Determine the [x, y] coordinate at the center of the cell enclosing the given text.  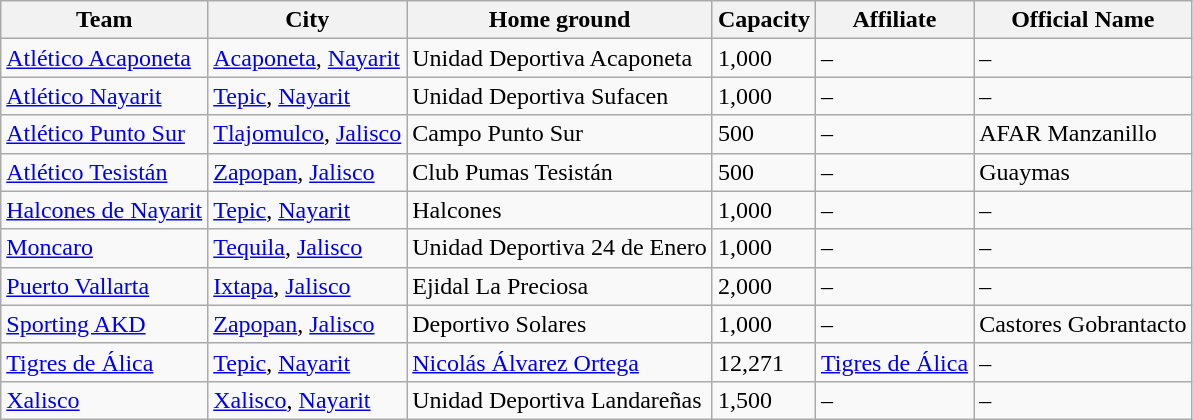
Moncaro [104, 248]
Tequila, Jalisco [308, 248]
Guaymas [1083, 172]
2,000 [764, 286]
Unidad Deportiva 24 de Enero [560, 248]
Official Name [1083, 20]
Sporting AKD [104, 324]
Tlajomulco, Jalisco [308, 134]
Atlético Acaponeta [104, 58]
Ixtapa, Jalisco [308, 286]
Halcones [560, 210]
Atlético Punto Sur [104, 134]
12,271 [764, 362]
Unidad Deportiva Acaponeta [560, 58]
Atlético Nayarit [104, 96]
Club Pumas Tesistán [560, 172]
Nicolás Álvarez Ortega [560, 362]
Castores Gobrantacto [1083, 324]
City [308, 20]
AFAR Manzanillo [1083, 134]
Affiliate [894, 20]
Team [104, 20]
Xalisco, Nayarit [308, 400]
Deportivo Solares [560, 324]
Ejidal La Preciosa [560, 286]
Campo Punto Sur [560, 134]
Home ground [560, 20]
Acaponeta, Nayarit [308, 58]
Unidad Deportiva Landareñas [560, 400]
Xalisco [104, 400]
1,500 [764, 400]
Halcones de Nayarit [104, 210]
Atlético Tesistán [104, 172]
Capacity [764, 20]
Puerto Vallarta [104, 286]
Unidad Deportiva Sufacen [560, 96]
